Return the [X, Y] coordinate for the center point of the cell that contains the specified text.  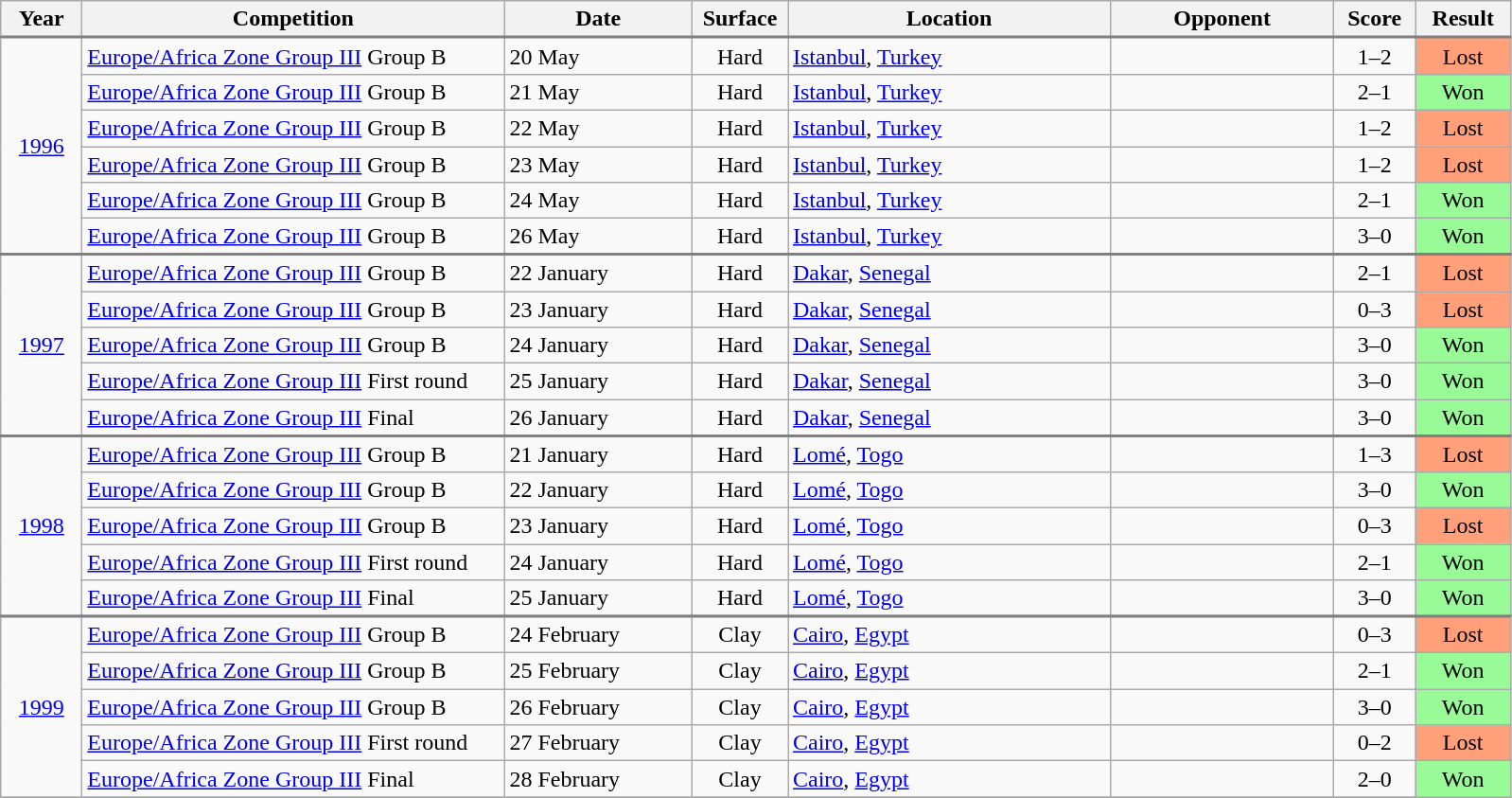
Surface [740, 19]
Score [1375, 19]
Year [42, 19]
1999 [42, 706]
Date [598, 19]
1998 [42, 526]
1996 [42, 146]
28 February [598, 779]
Result [1463, 19]
25 February [598, 671]
24 February [598, 634]
22 May [598, 128]
26 February [598, 707]
23 May [598, 164]
Opponent [1222, 19]
Competition [293, 19]
27 February [598, 743]
1997 [42, 345]
21 May [598, 92]
20 May [598, 57]
Location [948, 19]
0–2 [1375, 743]
26 January [598, 417]
21 January [598, 454]
26 May [598, 237]
1–3 [1375, 454]
2–0 [1375, 779]
24 May [598, 201]
